Detect which cell encompasses the target text, then output its [X, Y] center coordinate. 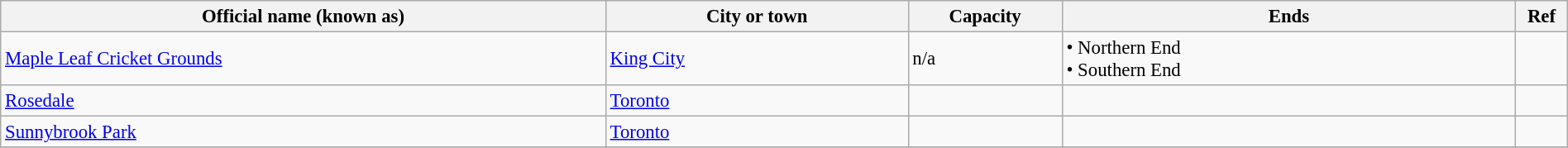
• Northern End• Southern End [1288, 60]
n/a [985, 60]
King City [757, 60]
Sunnybrook Park [304, 132]
Official name (known as) [304, 17]
Capacity [985, 17]
City or town [757, 17]
Rosedale [304, 101]
Ref [1542, 17]
Ends [1288, 17]
Maple Leaf Cricket Grounds [304, 60]
